Determine the [X, Y] coordinate at the center of the cell enclosing the given text.  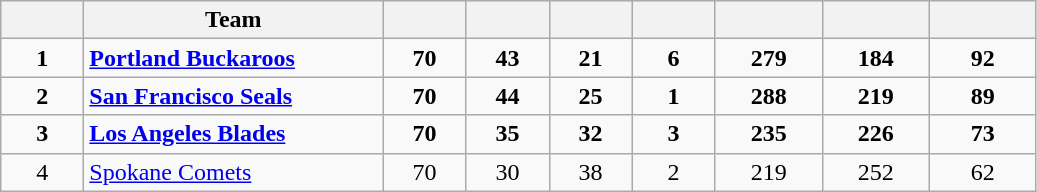
30 [508, 172]
235 [768, 134]
San Francisco Seals [234, 96]
35 [508, 134]
288 [768, 96]
Los Angeles Blades [234, 134]
21 [590, 58]
89 [982, 96]
Spokane Comets [234, 172]
43 [508, 58]
44 [508, 96]
184 [876, 58]
252 [876, 172]
226 [876, 134]
6 [674, 58]
73 [982, 134]
Portland Buckaroos [234, 58]
4 [42, 172]
92 [982, 58]
25 [590, 96]
62 [982, 172]
32 [590, 134]
Team [234, 20]
279 [768, 58]
38 [590, 172]
